Identify which cell holds the provided text, then report its (X, Y) central coordinate. 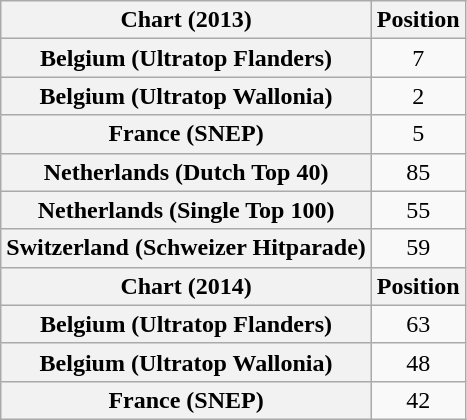
5 (418, 134)
55 (418, 210)
Switzerland (Schweizer Hitparade) (186, 248)
Netherlands (Single Top 100) (186, 210)
Netherlands (Dutch Top 40) (186, 172)
Chart (2014) (186, 286)
85 (418, 172)
Chart (2013) (186, 20)
42 (418, 400)
2 (418, 96)
7 (418, 58)
48 (418, 362)
63 (418, 324)
59 (418, 248)
